Locate the cell with the specified text and output its [x, y] center coordinate. 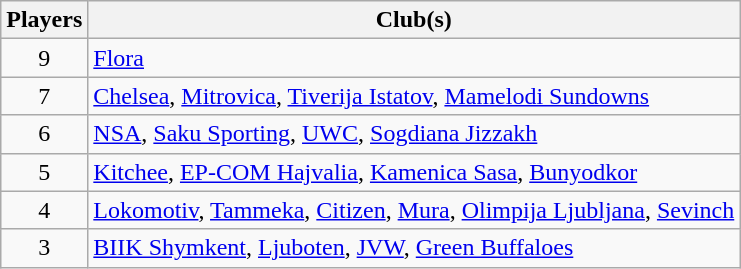
NSA, Saku Sporting, UWC, Sogdiana Jizzakh [414, 134]
9 [44, 58]
Lokomotiv, Tammeka, Citizen, Mura, Olimpija Ljubljana, Sevinch [414, 210]
5 [44, 172]
3 [44, 248]
Flora [414, 58]
7 [44, 96]
Players [44, 20]
BIIK Shymkent, Ljuboten, JVW, Green Buffaloes [414, 248]
4 [44, 210]
Club(s) [414, 20]
6 [44, 134]
Chelsea, Mitrovica, Tiverija Istatov, Mamelodi Sundowns [414, 96]
Kitchee, EP-COM Hajvalia, Kamenica Sasa, Bunyodkor [414, 172]
